From the cell containing the given text, extract its center point as [x, y] coordinate. 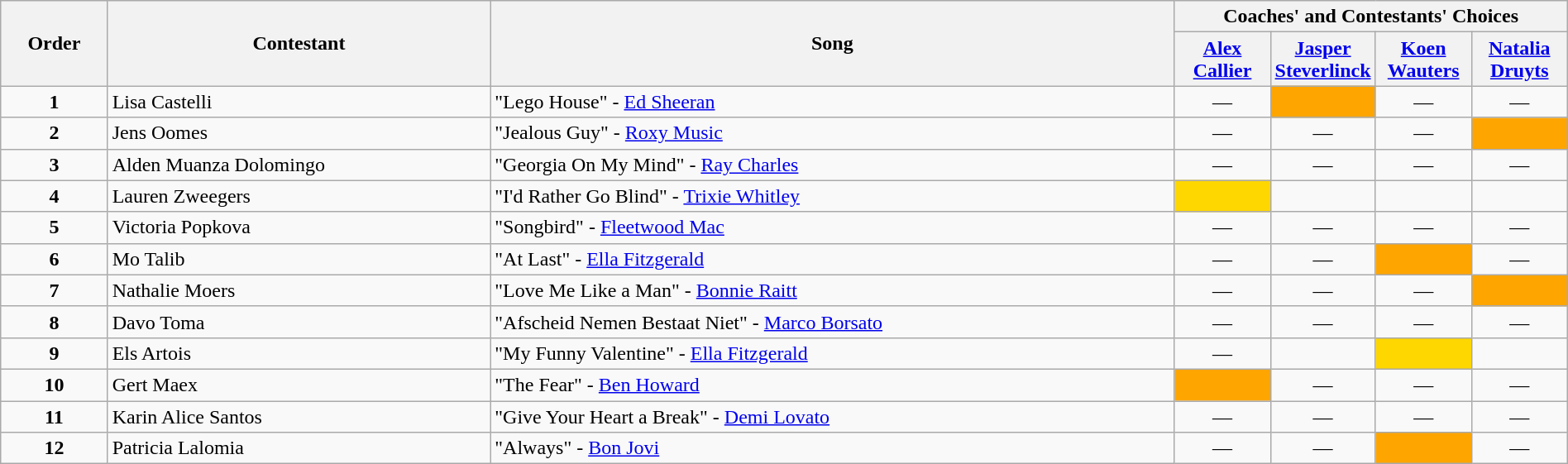
Order [55, 43]
9 [55, 353]
2 [55, 133]
10 [55, 385]
8 [55, 322]
Victoria Popkova [299, 227]
"Songbird" - Fleetwood Mac [832, 227]
5 [55, 227]
"My Funny Valentine" - Ella Fitzgerald [832, 353]
11 [55, 416]
Lauren Zweegers [299, 196]
Natalia Druyts [1519, 60]
Lisa Castelli [299, 102]
Koen Wauters [1423, 60]
Davo Toma [299, 322]
Alden Muanza Dolomingo [299, 165]
Contestant [299, 43]
"At Last" - Ella Fitzgerald [832, 259]
4 [55, 196]
"Give Your Heart a Break" - Demi Lovato [832, 416]
"Love Me Like a Man" - Bonnie Raitt [832, 290]
3 [55, 165]
"The Fear" - Ben Howard [832, 385]
Song [832, 43]
Alex Callier [1222, 60]
12 [55, 448]
Jasper Steverlinck [1323, 60]
Jens Oomes [299, 133]
Karin Alice Santos [299, 416]
"I'd Rather Go Blind" - Trixie Whitley [832, 196]
"Georgia On My Mind" - Ray Charles [832, 165]
7 [55, 290]
Nathalie Moers [299, 290]
Gert Maex [299, 385]
6 [55, 259]
"Always" - Bon Jovi [832, 448]
"Afscheid Nemen Bestaat Niet" - Marco Borsato [832, 322]
1 [55, 102]
Coaches' and Contestants' Choices [1371, 17]
"Lego House" - Ed Sheeran [832, 102]
"Jealous Guy" - Roxy Music [832, 133]
Patricia Lalomia [299, 448]
Mo Talib [299, 259]
Els Artois [299, 353]
